Find where the given text appears and provide that cell's center as (x, y) coordinate. 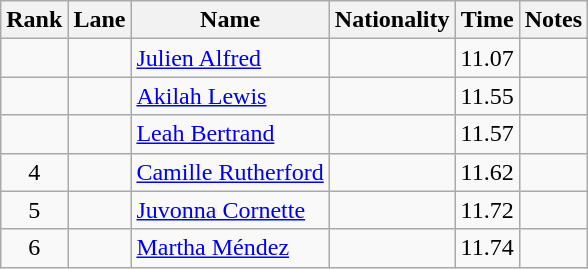
11.62 (487, 172)
Julien Alfred (230, 58)
Name (230, 20)
Notes (553, 20)
5 (34, 210)
11.72 (487, 210)
4 (34, 172)
11.57 (487, 134)
11.55 (487, 96)
Juvonna Cornette (230, 210)
Leah Bertrand (230, 134)
6 (34, 248)
Akilah Lewis (230, 96)
Camille Rutherford (230, 172)
Nationality (392, 20)
Time (487, 20)
Martha Méndez (230, 248)
11.74 (487, 248)
11.07 (487, 58)
Rank (34, 20)
Lane (100, 20)
